Determine the [x, y] coordinate at the center of the cell enclosing the given text.  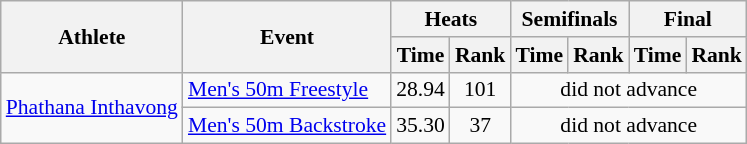
Phathana Inthavong [92, 108]
37 [480, 126]
28.94 [420, 90]
Men's 50m Backstroke [287, 126]
101 [480, 90]
Event [287, 36]
Semifinals [569, 19]
Men's 50m Freestyle [287, 90]
Athlete [92, 36]
Final [688, 19]
35.30 [420, 126]
Heats [450, 19]
